Return the [X, Y] coordinate for the center point of the cell that contains the specified text.  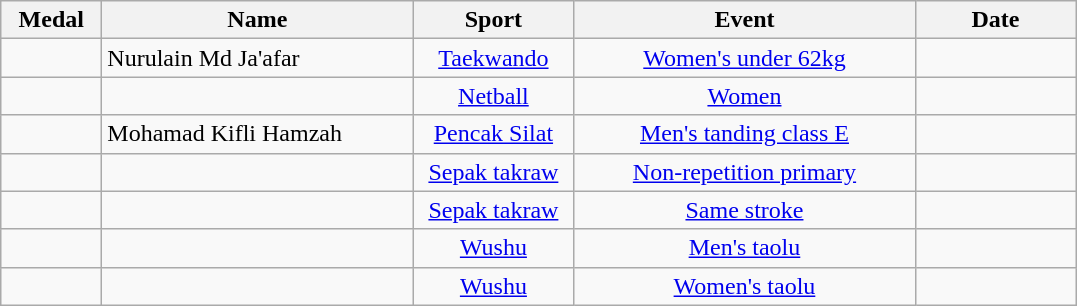
Name [258, 20]
Medal [52, 20]
Sport [494, 20]
Non-repetition primary [744, 172]
Event [744, 20]
Same stroke [744, 210]
Pencak Silat [494, 134]
Women [744, 96]
Women's under 62kg [744, 58]
Women's taolu [744, 286]
Men's taolu [744, 248]
Men's tanding class E [744, 134]
Taekwando [494, 58]
Mohamad Kifli Hamzah [258, 134]
Netball [494, 96]
Nurulain Md Ja'afar [258, 58]
Date [996, 20]
